Identify which cell holds the provided text, then report its (X, Y) central coordinate. 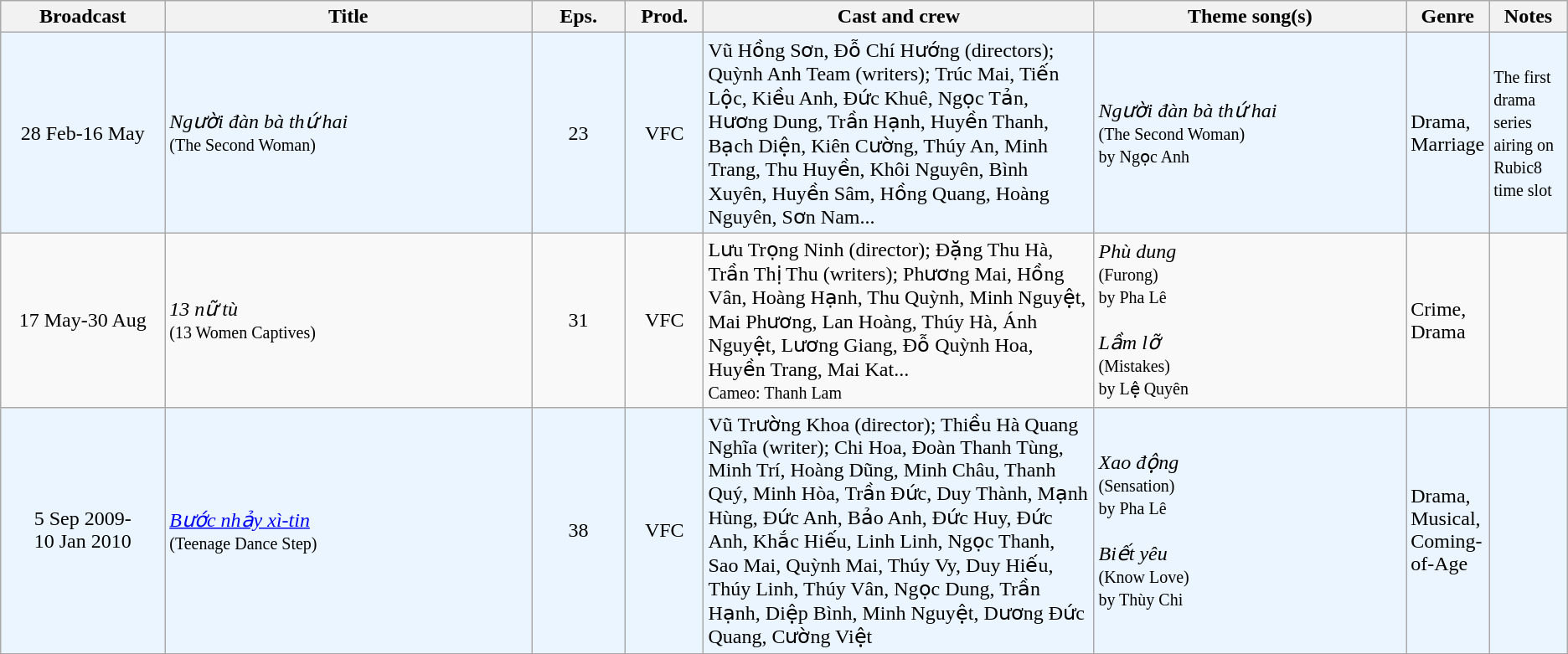
Genre (1447, 17)
Title (348, 17)
Người đàn bà thứ hai (The Second Woman) (348, 132)
Xao động (Sensation)by Pha LêBiết yêu (Know Love)by Thùy Chi (1250, 531)
Crime, Drama (1447, 320)
Broadcast (83, 17)
13 nữ tù (13 Women Captives) (348, 320)
23 (579, 132)
Prod. (665, 17)
28 Feb-16 May (83, 132)
Phù dung (Furong)by Pha LêLầm lỡ (Mistakes)by Lệ Quyên (1250, 320)
Cast and crew (899, 17)
Bước nhảy xì-tin (Teenage Dance Step) (348, 531)
17 May-30 Aug (83, 320)
Eps. (579, 17)
Drama, Musical, Coming-of-Age (1447, 531)
5 Sep 2009-10 Jan 2010 (83, 531)
31 (579, 320)
38 (579, 531)
Người đàn bà thứ hai (The Second Woman)by Ngọc Anh (1250, 132)
Notes (1528, 17)
The first drama series airing on Rubic8 time slot (1528, 132)
Drama, Marriage (1447, 132)
Theme song(s) (1250, 17)
